Pinpoint the cell where the given text exists, returning its [X, Y] midpoint coordinate. 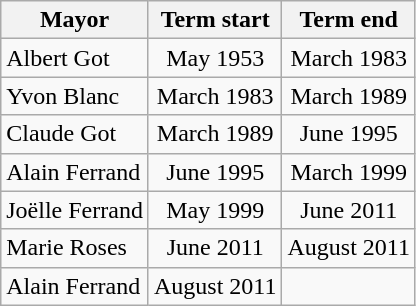
Mayor [75, 20]
Term end [349, 20]
Joëlle Ferrand [75, 210]
Claude Got [75, 134]
Albert Got [75, 58]
Yvon Blanc [75, 96]
May 1999 [215, 210]
March 1999 [349, 172]
May 1953 [215, 58]
Term start [215, 20]
Marie Roses [75, 248]
